Capture the cell that displays the provided text and extract its [x, y] central coordinate. 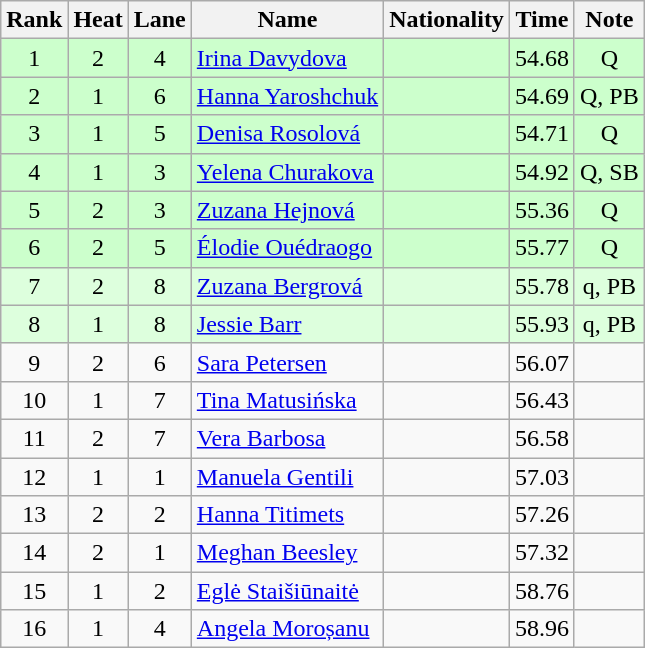
Meghan Beesley [287, 553]
Name [287, 20]
54.69 [542, 96]
Eglė Staišiūnaitė [287, 591]
Hanna Yaroshchuk [287, 96]
Élodie Ouédraogo [287, 248]
Vera Barbosa [287, 438]
Q, PB [609, 96]
Note [609, 20]
58.76 [542, 591]
Jessie Barr [287, 324]
14 [34, 553]
Time [542, 20]
Manuela Gentili [287, 477]
57.26 [542, 515]
Sara Petersen [287, 362]
Lane [160, 20]
56.07 [542, 362]
13 [34, 515]
55.77 [542, 248]
16 [34, 629]
54.68 [542, 58]
56.43 [542, 400]
11 [34, 438]
55.78 [542, 286]
Nationality [447, 20]
15 [34, 591]
Tina Matusińska [287, 400]
57.03 [542, 477]
Zuzana Bergrová [287, 286]
Denisa Rosolová [287, 134]
12 [34, 477]
Yelena Churakova [287, 172]
Q, SB [609, 172]
Zuzana Hejnová [287, 210]
54.71 [542, 134]
57.32 [542, 553]
Hanna Titimets [287, 515]
Rank [34, 20]
Heat [98, 20]
58.96 [542, 629]
54.92 [542, 172]
Irina Davydova [287, 58]
55.36 [542, 210]
56.58 [542, 438]
10 [34, 400]
9 [34, 362]
55.93 [542, 324]
Angela Moroșanu [287, 629]
